Determine the (x, y) coordinate at the center of the cell enclosing the given text.  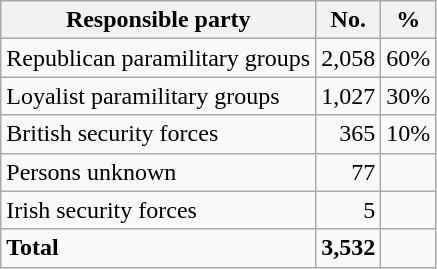
2,058 (348, 58)
British security forces (158, 134)
60% (408, 58)
Persons unknown (158, 172)
Republican paramilitary groups (158, 58)
Irish security forces (158, 210)
1,027 (348, 96)
365 (348, 134)
10% (408, 134)
Total (158, 248)
Loyalist paramilitary groups (158, 96)
Responsible party (158, 20)
3,532 (348, 248)
No. (348, 20)
5 (348, 210)
% (408, 20)
77 (348, 172)
30% (408, 96)
